Extract the (x, y) coordinate from the center of the cell holding the provided text.  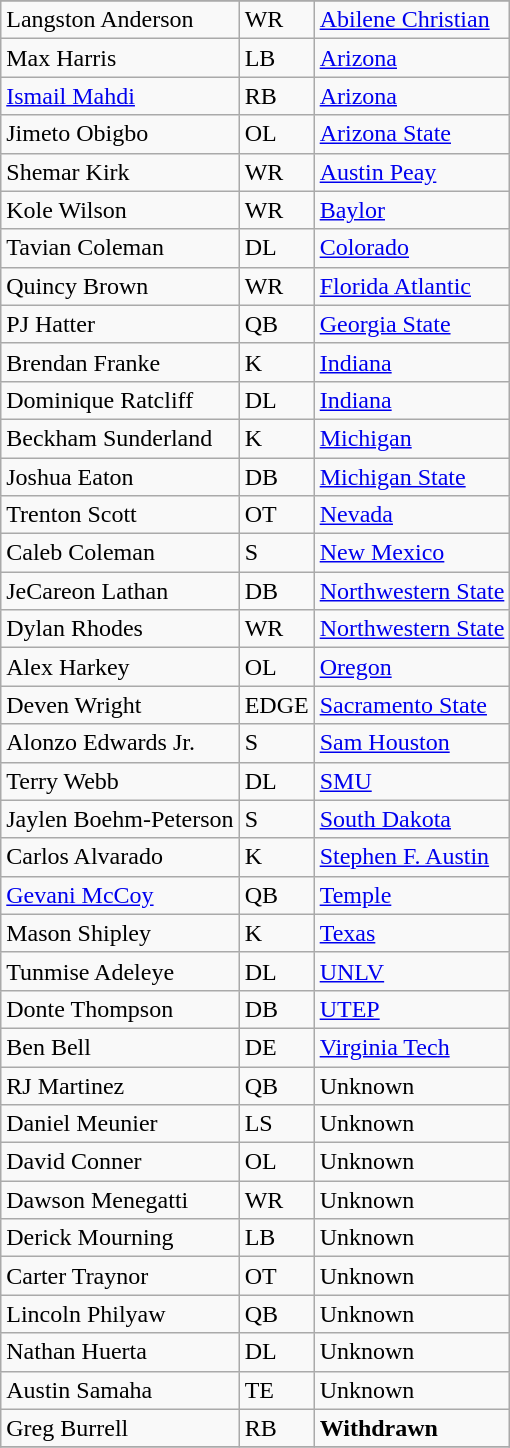
Alex Harkey (120, 667)
Donte Thompson (120, 1009)
Colorado (412, 248)
Arizona State (412, 134)
Dawson Menegatti (120, 1200)
Stephen F. Austin (412, 857)
South Dakota (412, 819)
SMU (412, 781)
LS (276, 1124)
TE (276, 1390)
Virginia Tech (412, 1047)
Alonzo Edwards Jr. (120, 743)
Jaylen Boehm-Peterson (120, 819)
Sacramento State (412, 705)
Ismail Mahdi (120, 96)
Jimeto Obigbo (120, 134)
Withdrawn (412, 1428)
PJ Hatter (120, 324)
Beckham Sunderland (120, 438)
Terry Webb (120, 781)
Baylor (412, 210)
Quincy Brown (120, 286)
Derick Mourning (120, 1238)
Sam Houston (412, 743)
Temple (412, 895)
Georgia State (412, 324)
Langston Anderson (120, 20)
Lincoln Philyaw (120, 1314)
JeCareon Lathan (120, 591)
Kole Wilson (120, 210)
Michigan (412, 438)
Austin Peay (412, 172)
Dominique Ratcliff (120, 400)
Caleb Coleman (120, 553)
Trenton Scott (120, 515)
New Mexico (412, 553)
Daniel Meunier (120, 1124)
Gevani McCoy (120, 895)
Carlos Alvarado (120, 857)
Ben Bell (120, 1047)
Joshua Eaton (120, 477)
Austin Samaha (120, 1390)
Greg Burrell (120, 1428)
David Conner (120, 1162)
Tavian Coleman (120, 248)
Brendan Franke (120, 362)
Nevada (412, 515)
Carter Traynor (120, 1276)
EDGE (276, 705)
Shemar Kirk (120, 172)
UNLV (412, 971)
RJ Martinez (120, 1085)
Oregon (412, 667)
Texas (412, 933)
Mason Shipley (120, 933)
Abilene Christian (412, 20)
Florida Atlantic (412, 286)
Nathan Huerta (120, 1352)
Michigan State (412, 477)
Dylan Rhodes (120, 629)
DE (276, 1047)
Tunmise Adeleye (120, 971)
Deven Wright (120, 705)
Max Harris (120, 58)
UTEP (412, 1009)
